Provide the [x, y] coordinate of the cell's center where the given text is located.  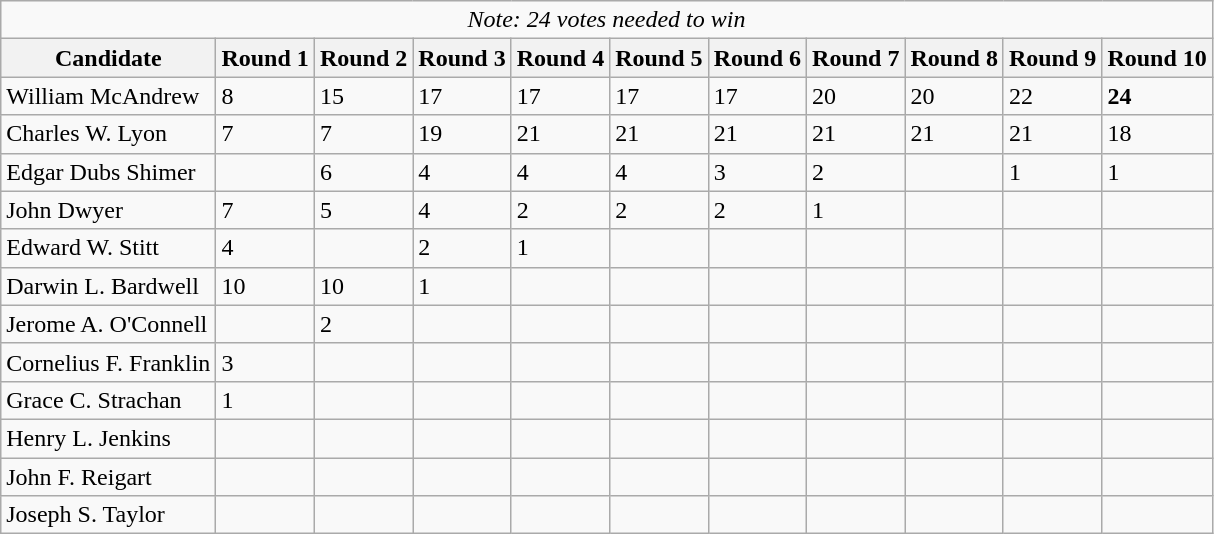
Round 5 [659, 58]
Round 8 [954, 58]
Round 10 [1157, 58]
19 [462, 134]
15 [363, 96]
Joseph S. Taylor [108, 515]
18 [1157, 134]
Candidate [108, 58]
Darwin L. Bardwell [108, 286]
24 [1157, 96]
Round 9 [1052, 58]
William McAndrew [108, 96]
Edward W. Stitt [108, 248]
Grace C. Strachan [108, 400]
Edgar Dubs Shimer [108, 172]
Cornelius F. Franklin [108, 362]
Charles W. Lyon [108, 134]
Note: 24 votes needed to win [607, 20]
8 [265, 96]
Henry L. Jenkins [108, 438]
Round 7 [856, 58]
Round 3 [462, 58]
John Dwyer [108, 210]
Round 4 [560, 58]
5 [363, 210]
6 [363, 172]
Round 1 [265, 58]
Round 6 [757, 58]
Round 2 [363, 58]
Jerome A. O'Connell [108, 324]
22 [1052, 96]
John F. Reigart [108, 477]
